Detect which cell encompasses the target text, then output its [X, Y] center coordinate. 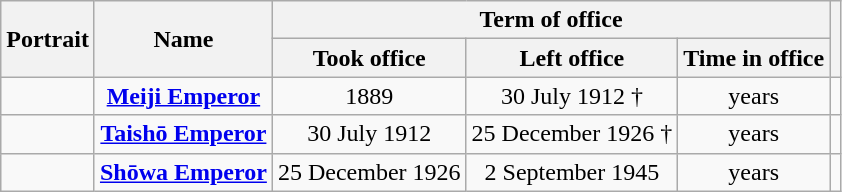
25 December 1926 † [572, 134]
Time in office [754, 58]
Taishō Emperor [183, 134]
Term of office [550, 20]
25 December 1926 [369, 172]
2 September 1945 [572, 172]
Shōwa Emperor [183, 172]
30 July 1912 [369, 134]
1889 [369, 96]
30 July 1912 † [572, 96]
Took office [369, 58]
Name [183, 39]
Portrait [48, 39]
Left office [572, 58]
Meiji Emperor [183, 96]
